Output the (X, Y) coordinate of the center of the cell containing the given text.  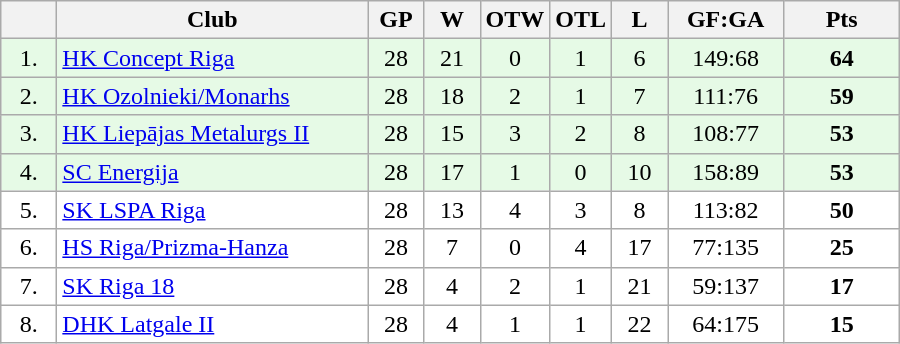
108:77 (726, 134)
18 (452, 96)
113:82 (726, 210)
77:135 (726, 248)
HK Ozolnieki/Monarhs (212, 96)
GF:GA (726, 20)
158:89 (726, 172)
Club (212, 20)
25 (842, 248)
2. (29, 96)
GP (396, 20)
OTW (515, 20)
22 (640, 324)
13 (452, 210)
50 (842, 210)
1. (29, 58)
HK Liepājas Metalurgs II (212, 134)
5. (29, 210)
DHK Latgale II (212, 324)
8. (29, 324)
59:137 (726, 286)
L (640, 20)
HS Riga/Prizma-Hanza (212, 248)
10 (640, 172)
111:76 (726, 96)
6 (640, 58)
6. (29, 248)
64:175 (726, 324)
64 (842, 58)
149:68 (726, 58)
7. (29, 286)
59 (842, 96)
SK LSPA Riga (212, 210)
4. (29, 172)
Pts (842, 20)
OTL (581, 20)
W (452, 20)
SK Riga 18 (212, 286)
HK Concept Riga (212, 58)
SC Energija (212, 172)
3. (29, 134)
